Return (x, y) of the center of cell containing provided text 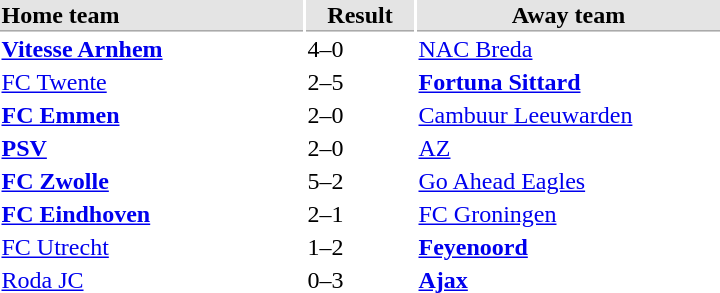
FC Utrecht (152, 247)
FC Groningen (568, 215)
Vitesse Arnhem (152, 49)
FC Zwolle (152, 181)
AZ (568, 149)
FC Twente (152, 83)
5–2 (360, 181)
PSV (152, 149)
Away team (568, 16)
2–5 (360, 83)
Home team (152, 16)
2–1 (360, 215)
Fortuna Sittard (568, 83)
FC Emmen (152, 115)
1–2 (360, 247)
Result (360, 16)
FC Eindhoven (152, 215)
Go Ahead Eagles (568, 181)
Cambuur Leeuwarden (568, 115)
Feyenoord (568, 247)
4–0 (360, 49)
NAC Breda (568, 49)
